For the text-containing cell, return its midpoint in [x, y] coordinate format. 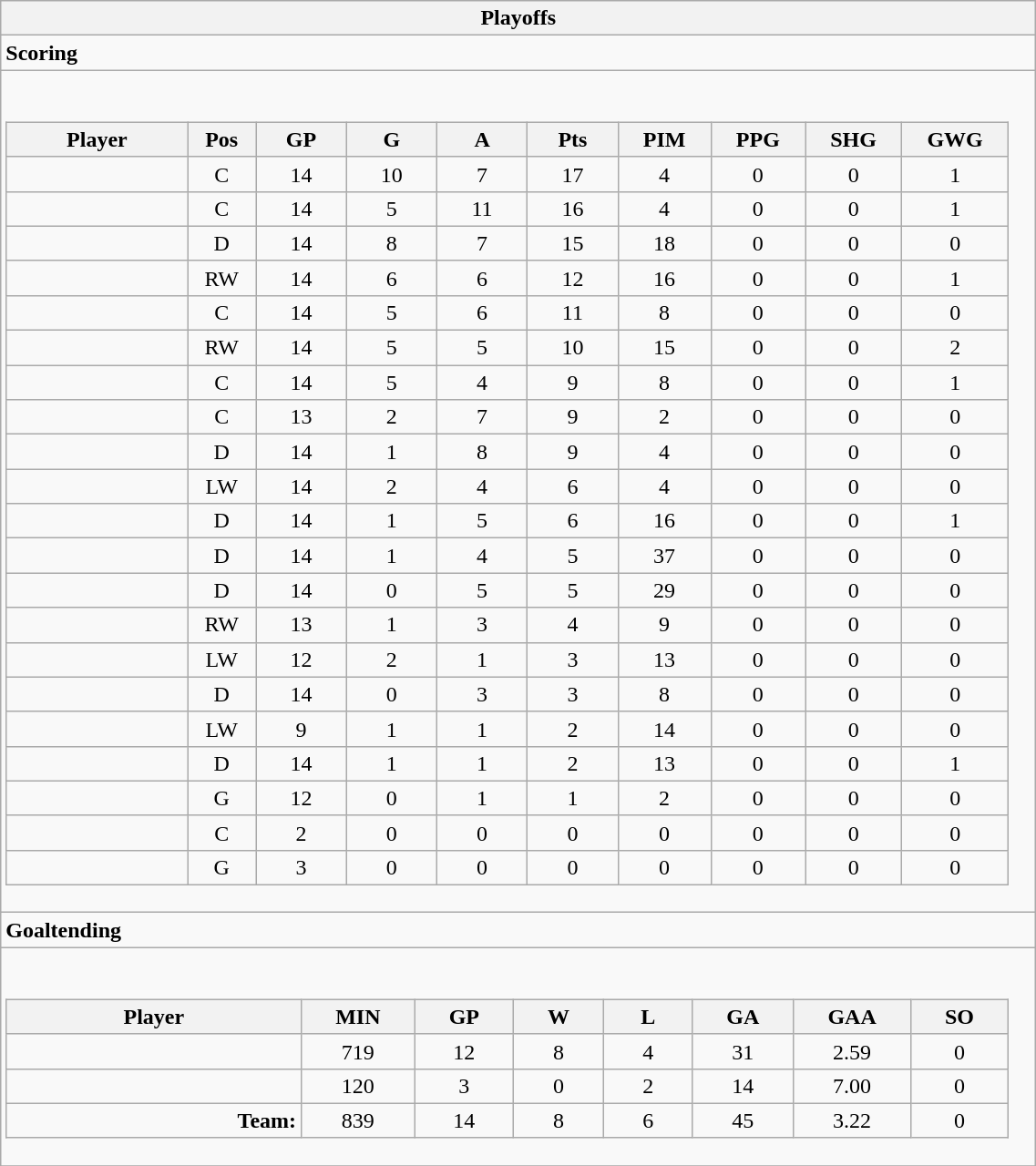
L [649, 1017]
PIM [664, 139]
Pos [222, 139]
A [481, 139]
120 [358, 1086]
3.22 [852, 1120]
7.00 [852, 1086]
37 [664, 556]
Playoffs [518, 18]
W [559, 1017]
PPG [758, 139]
2.59 [852, 1051]
SHG [854, 139]
31 [744, 1051]
GA [744, 1017]
GAA [852, 1017]
839 [358, 1120]
SO [959, 1017]
GWG [955, 139]
Player MIN GP W L GA GAA SO 719 12 8 4 31 2.59 0 120 3 0 2 14 7.00 0 Team: 839 14 8 6 45 3.22 0 [518, 1057]
Scoring [518, 53]
17 [572, 174]
719 [358, 1051]
Pts [572, 139]
Team: [154, 1120]
18 [664, 243]
Goaltending [518, 930]
29 [664, 590]
MIN [358, 1017]
45 [744, 1120]
